Find where the given text appears and provide that cell's center as [x, y] coordinate. 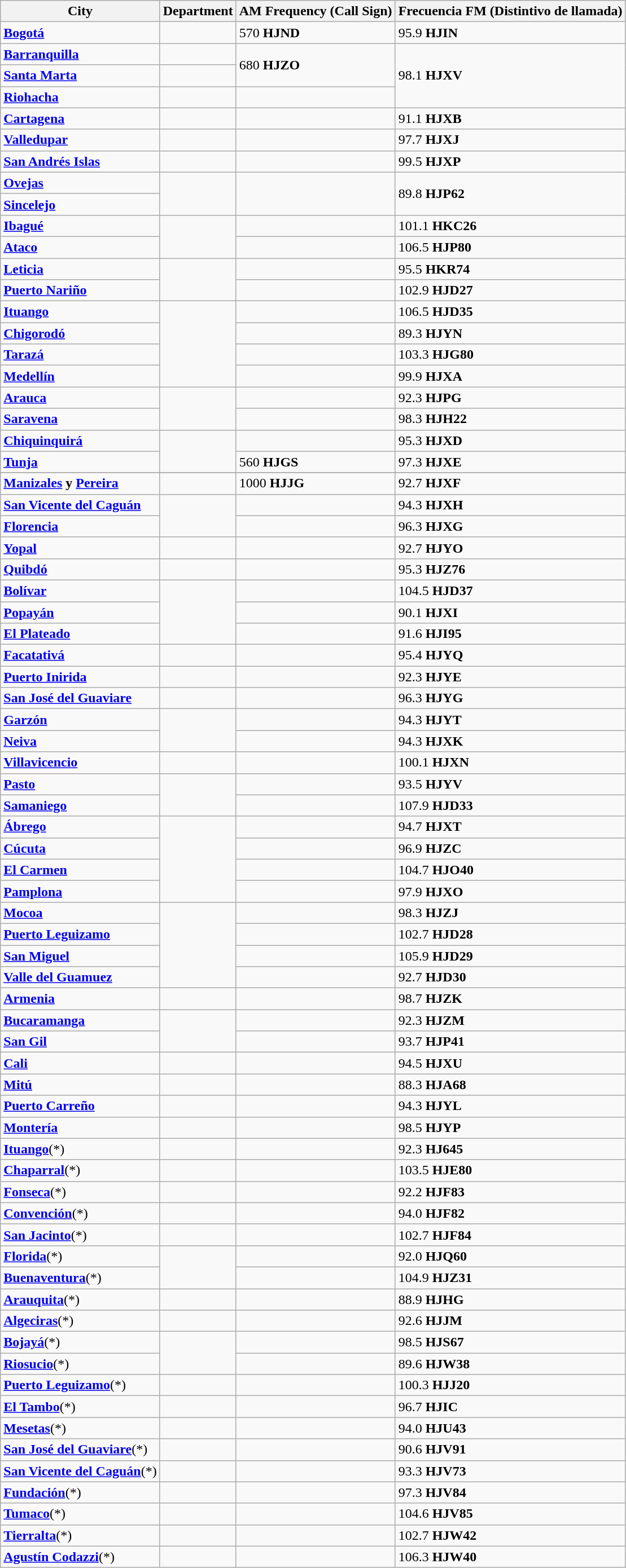
Mesetas(*) [80, 1428]
Agustín Codazzi(*) [80, 1557]
104.6 HJV85 [510, 1514]
Facatativá [80, 655]
96.9 HJZC [510, 848]
Arauquita(*) [80, 1299]
102.7 HJF84 [510, 1235]
El Tambo(*) [80, 1407]
95.3 HJXD [510, 441]
105.9 HJD29 [510, 956]
City [80, 11]
92.7 HJD30 [510, 977]
95.5 HKR74 [510, 269]
Tierralta(*) [80, 1535]
Ituango [80, 312]
570 HJND [316, 33]
98.1 HJXV [510, 76]
1000 HJJG [316, 483]
Ituango(*) [80, 1149]
99.5 HJXP [510, 161]
91.1 HJXB [510, 118]
Pamplona [80, 891]
102.7 HJD28 [510, 934]
92.6 HJJM [510, 1321]
94.3 HJYL [510, 1106]
Valle del Guamuez [80, 977]
Bucaramanga [80, 1020]
94.3 HJXK [510, 741]
104.9 HJZ31 [510, 1278]
95.9 HJIN [510, 33]
Leticia [80, 269]
Quibdó [80, 569]
102.9 HJD27 [510, 290]
93.5 HJYV [510, 784]
94.0 HJF82 [510, 1213]
Garzón [80, 720]
Bogotá [80, 33]
Tunja [80, 462]
89.3 HJYN [510, 333]
90.6 HJV91 [510, 1450]
Puerto Leguizamo [80, 934]
Algeciras(*) [80, 1321]
Mocoa [80, 913]
92.3 HJPG [510, 398]
90.1 HJXI [510, 612]
Mitú [80, 1085]
88.3 HJA68 [510, 1085]
Convención(*) [80, 1213]
San Andrés Islas [80, 161]
92.2 HJF83 [510, 1192]
95.4 HJYQ [510, 655]
Frecuencia FM (Distintivo de llamada) [510, 11]
92.3 HJ645 [510, 1149]
Sincelejo [80, 204]
97.3 HJXE [510, 462]
100.3 HJJ20 [510, 1385]
Barranquilla [80, 54]
95.3 HJZ76 [510, 569]
El Plateado [80, 634]
Pasto [80, 784]
89.8 HJP62 [510, 193]
Ovejas [80, 183]
Cali [80, 1063]
Yopal [80, 548]
Ábrego [80, 827]
104.7 HJO40 [510, 870]
92.0 HJQ60 [510, 1256]
Popayán [80, 612]
Fundación(*) [80, 1492]
Department [198, 11]
Puerto Inirida [80, 677]
96.3 HJXG [510, 526]
93.7 HJP41 [510, 1042]
Bolívar [80, 591]
Arauca [80, 398]
AM Frequency (Call Sign) [316, 11]
Florida(*) [80, 1256]
Tumaco(*) [80, 1514]
106.3 HJW40 [510, 1557]
103.5 HJE80 [510, 1170]
560 HJGS [316, 462]
Chigorodó [80, 333]
Chaparral(*) [80, 1170]
680 HJZO [316, 65]
Buenaventura(*) [80, 1278]
92.3 HJZM [510, 1020]
Cartagena [80, 118]
94.0 HJU43 [510, 1428]
97.9 HJXO [510, 891]
92.7 HJXF [510, 483]
Saravena [80, 419]
97.3 HJV84 [510, 1492]
Manizales y Pereira [80, 483]
Puerto Nariño [80, 290]
Valledupar [80, 140]
106.5 HJP80 [510, 247]
San José del Guaviare [80, 698]
Bojayá(*) [80, 1342]
98.5 HJYP [510, 1127]
104.5 HJD37 [510, 591]
El Carmen [80, 870]
San Vicente del Caguán(*) [80, 1471]
Samaniego [80, 805]
Neiva [80, 741]
Puerto Carreño [80, 1106]
Riohacha [80, 97]
102.7 HJW42 [510, 1535]
San Jacinto(*) [80, 1235]
106.5 HJD35 [510, 312]
94.7 HJXT [510, 827]
98.7 HJZK [510, 999]
92.3 HJYE [510, 677]
Ataco [80, 247]
96.7 HJIC [510, 1407]
107.9 HJD33 [510, 805]
Montería [80, 1127]
Puerto Leguizamo(*) [80, 1385]
96.3 HJYG [510, 698]
89.6 HJW38 [510, 1364]
93.3 HJV73 [510, 1471]
Tarazá [80, 355]
103.3 HJG80 [510, 355]
99.9 HJXA [510, 376]
94.3 HJXH [510, 505]
91.6 HJI95 [510, 634]
Armenia [80, 999]
San Vicente del Caguán [80, 505]
Villavicencio [80, 763]
San José del Guaviare(*) [80, 1450]
Fonseca(*) [80, 1192]
Cúcuta [80, 848]
Ibagué [80, 226]
Riosucio(*) [80, 1364]
Medellín [80, 376]
94.5 HJXU [510, 1063]
88.9 HJHG [510, 1299]
98.5 HJS67 [510, 1342]
92.7 HJYO [510, 548]
97.7 HJXJ [510, 140]
San Miguel [80, 956]
Chiquinquirá [80, 441]
98.3 HJH22 [510, 419]
100.1 HJXN [510, 763]
101.1 HKC26 [510, 226]
San Gil [80, 1042]
98.3 HJZJ [510, 913]
Santa Marta [80, 76]
94.3 HJYT [510, 720]
Florencia [80, 526]
